Identify which cell holds the provided text, then report its [X, Y] central coordinate. 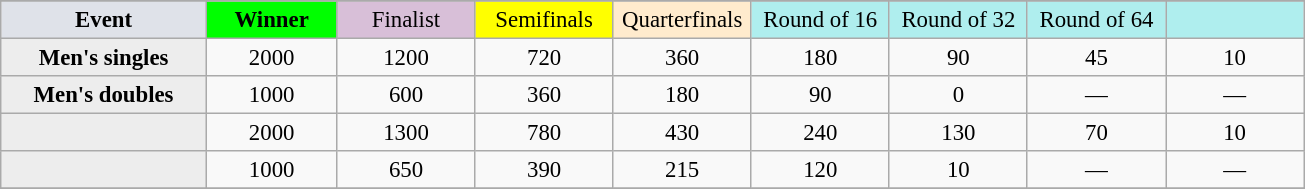
Round of 64 [1096, 20]
600 [406, 95]
Men's singles [104, 58]
Winner [272, 20]
0 [958, 95]
Quarterfinals [682, 20]
70 [1096, 133]
1300 [406, 133]
Finalist [406, 20]
130 [958, 133]
Round of 32 [958, 20]
Semifinals [544, 20]
430 [682, 133]
650 [406, 170]
1200 [406, 58]
720 [544, 58]
390 [544, 170]
240 [820, 133]
215 [682, 170]
120 [820, 170]
Men's doubles [104, 95]
780 [544, 133]
Round of 16 [820, 20]
Event [104, 20]
45 [1096, 58]
